Detect which cell encompasses the target text, then output its (X, Y) center coordinate. 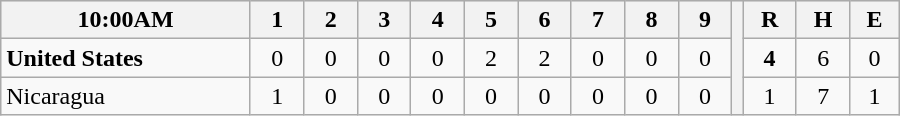
8 (652, 20)
R (770, 20)
United States (126, 58)
Nicaragua (126, 96)
5 (490, 20)
3 (384, 20)
H (823, 20)
E (874, 20)
9 (704, 20)
10:00AM (126, 20)
